Detect which cell encompasses the target text, then output its [X, Y] center coordinate. 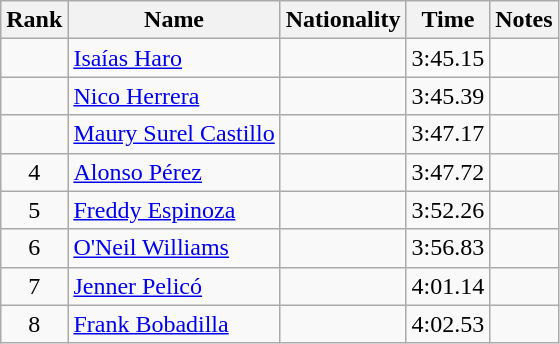
3:52.26 [448, 210]
Notes [524, 20]
4 [34, 172]
3:45.15 [448, 58]
Isaías Haro [174, 58]
4:01.14 [448, 286]
Rank [34, 20]
Alonso Pérez [174, 172]
5 [34, 210]
Freddy Espinoza [174, 210]
O'Neil Williams [174, 248]
3:56.83 [448, 248]
Nationality [343, 20]
Time [448, 20]
7 [34, 286]
4:02.53 [448, 324]
3:47.17 [448, 134]
3:47.72 [448, 172]
Nico Herrera [174, 96]
6 [34, 248]
Jenner Pelicó [174, 286]
3:45.39 [448, 96]
Name [174, 20]
Frank Bobadilla [174, 324]
Maury Surel Castillo [174, 134]
8 [34, 324]
